Return [X, Y] of the center of cell containing provided text 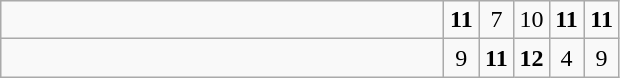
10 [532, 20]
12 [532, 58]
4 [566, 58]
7 [496, 20]
